Determine the [X, Y] coordinate at the center of the cell enclosing the given text.  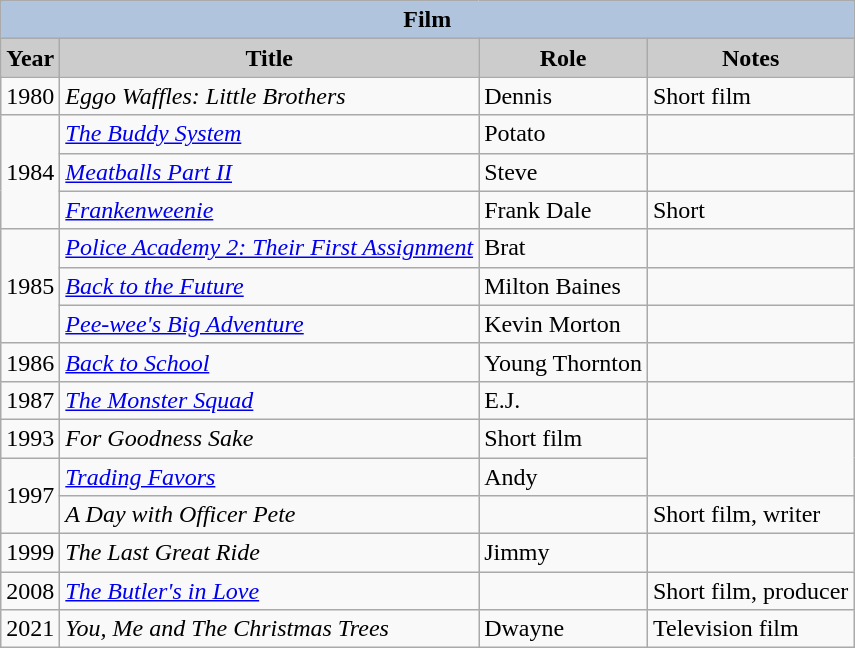
Trading Favors [270, 477]
Back to School [270, 362]
Short film, producer [750, 591]
2008 [30, 591]
Potato [564, 134]
E.J. [564, 400]
1985 [30, 286]
For Goodness Sake [270, 438]
1997 [30, 496]
2021 [30, 629]
Police Academy 2: Their First Assignment [270, 248]
1999 [30, 553]
The Butler's in Love [270, 591]
Back to the Future [270, 286]
1986 [30, 362]
Frank Dale [564, 210]
Television film [750, 629]
Milton Baines [564, 286]
Film [428, 20]
Eggo Waffles: Little Brothers [270, 96]
Year [30, 58]
Young Thornton [564, 362]
1980 [30, 96]
1993 [30, 438]
Brat [564, 248]
Short film, writer [750, 515]
Dwayne [564, 629]
Title [270, 58]
Dennis [564, 96]
Andy [564, 477]
You, Me and The Christmas Trees [270, 629]
Steve [564, 172]
Short [750, 210]
Frankenweenie [270, 210]
Notes [750, 58]
1987 [30, 400]
A Day with Officer Pete [270, 515]
Role [564, 58]
Pee-wee's Big Adventure [270, 324]
1984 [30, 172]
The Buddy System [270, 134]
Kevin Morton [564, 324]
The Last Great Ride [270, 553]
The Monster Squad [270, 400]
Jimmy [564, 553]
Meatballs Part II [270, 172]
